Search for the cell housing the specified text and yield its (x, y) center coordinate. 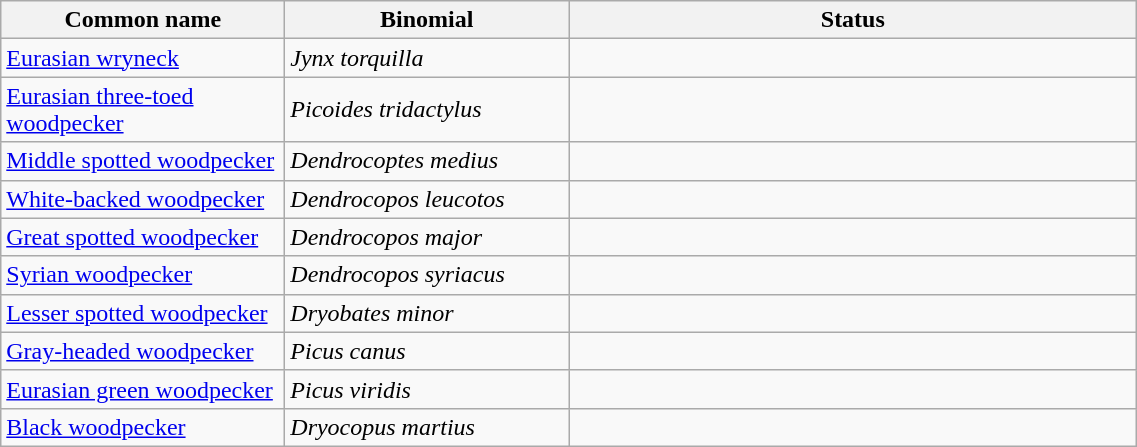
Dendrocopos major (427, 237)
Black woodpecker (143, 427)
Dendrocopos leucotos (427, 199)
Dryobates minor (427, 313)
Middle spotted woodpecker (143, 161)
Picus canus (427, 351)
Dendrocoptes medius (427, 161)
Gray-headed woodpecker (143, 351)
Dryocopus martius (427, 427)
Picoides tridactylus (427, 110)
Great spotted woodpecker (143, 237)
Lesser spotted woodpecker (143, 313)
White-backed woodpecker (143, 199)
Common name (143, 20)
Dendrocopos syriacus (427, 275)
Binomial (427, 20)
Status (853, 20)
Eurasian three-toed woodpecker (143, 110)
Eurasian green woodpecker (143, 389)
Jynx torquilla (427, 58)
Eurasian wryneck (143, 58)
Picus viridis (427, 389)
Syrian woodpecker (143, 275)
